Search for the cell housing the specified text and yield its [x, y] center coordinate. 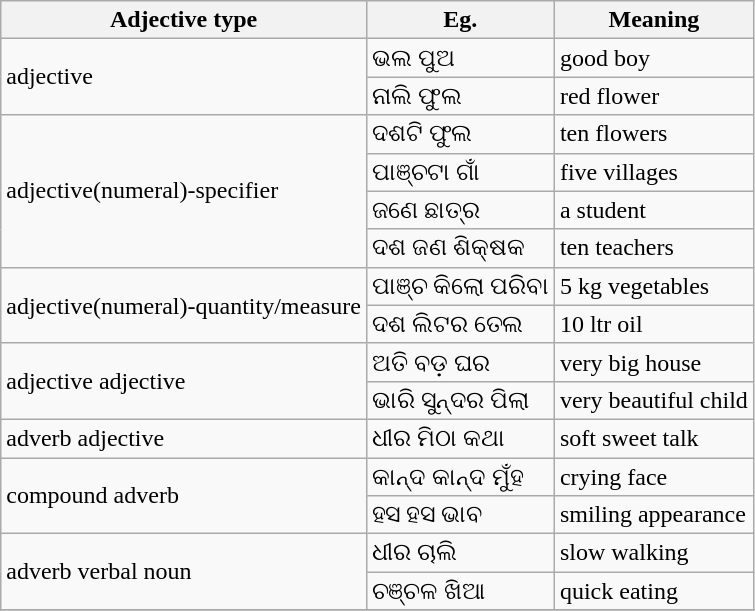
quick eating [654, 591]
Eg. [460, 20]
10 ltr oil [654, 324]
red flower [654, 96]
adjective [184, 77]
ଦଶ ଲିଟର ତେଲ [460, 324]
ହସ ହସ ଭାବ [460, 515]
Adjective type [184, 20]
adjective(numeral)-specifier [184, 191]
Meaning [654, 20]
ପାଞ୍ଚଟା ଗାଁ [460, 172]
very beautiful child [654, 400]
ଅତି ବଡ଼ ଘର [460, 362]
ଦଶଟି ଫୁଲ [460, 134]
ଭାରି ସୁନ୍ଦର ପିଲା [460, 400]
soft sweet talk [654, 438]
slow walking [654, 553]
adverb verbal noun [184, 572]
ପାଞ୍ଚ କିଲୋ ପରିବା [460, 286]
five villages [654, 172]
ଧୀର ଚାଲି [460, 553]
5 kg vegetables [654, 286]
ନାଲି ଫୁଲ [460, 96]
crying face [654, 477]
very big house [654, 362]
କାନ୍ଦ କାନ୍ଦ ମୁଁହ [460, 477]
adjective adjective [184, 381]
adjective(numeral)-quantity/measure [184, 305]
compound adverb [184, 496]
ଜଣେ ଛାତ୍ର [460, 210]
good boy [654, 58]
ten teachers [654, 248]
ଚଞ୍ଚଳ ଖିଆ [460, 591]
ଦଶ ଜଣ ଶିକ୍ଷକ [460, 248]
smiling appearance [654, 515]
ଧୀର ମିଠା କଥା [460, 438]
ten flowers [654, 134]
adverb adjective [184, 438]
a student [654, 210]
ଭଲ ପୁଅ [460, 58]
